Determine the [x, y] coordinate at the center of the cell enclosing the given text.  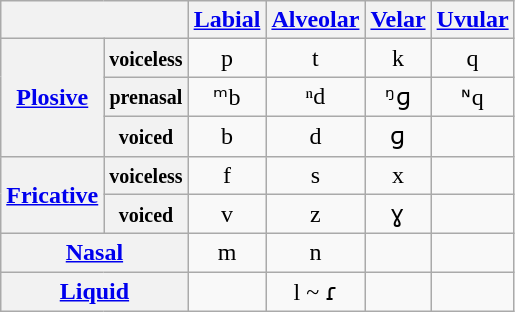
ⁿd [316, 97]
Labial [227, 20]
Fricative [52, 195]
Alveolar [316, 20]
m [227, 253]
ɣ [398, 214]
d [316, 136]
ᶰq [472, 97]
ᵐb [227, 97]
Velar [398, 20]
Uvular [472, 20]
Plosive [52, 98]
Liquid [94, 292]
ɡ [398, 136]
x [398, 175]
p [227, 58]
l ~ ɾ [316, 292]
q [472, 58]
s [316, 175]
prenasal [146, 97]
Nasal [94, 253]
f [227, 175]
ᵑɡ [398, 97]
k [398, 58]
n [316, 253]
v [227, 214]
t [316, 58]
z [316, 214]
b [227, 136]
